Return [x, y] of the center of cell containing provided text 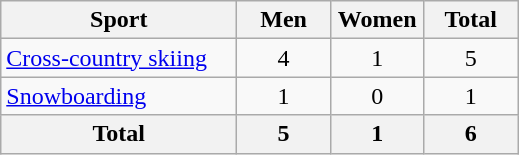
Women [377, 20]
Men [284, 20]
0 [377, 96]
6 [471, 134]
Sport [119, 20]
Snowboarding [119, 96]
Cross-country skiing [119, 58]
4 [284, 58]
